Determine the [X, Y] coordinate at the center of the cell enclosing the given text.  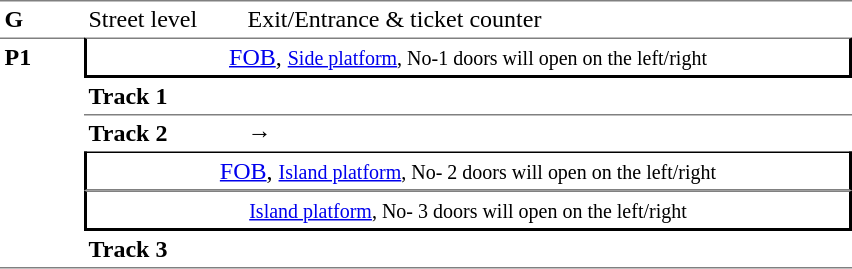
Street level [164, 19]
G [42, 19]
Track 1 [164, 97]
Island platform, No- 3 doors will open on the left/right [468, 210]
Exit/Entrance & ticket counter [548, 19]
→ [548, 134]
P1 [42, 154]
FOB, Island platform, No- 2 doors will open on the left/right [468, 172]
Track 3 [164, 250]
Track 2 [164, 134]
FOB, Side platform, No-1 doors will open on the left/right [468, 58]
